Identify which cell holds the provided text, then report its (X, Y) central coordinate. 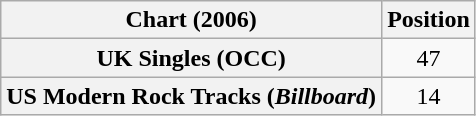
Position (429, 20)
47 (429, 58)
14 (429, 96)
Chart (2006) (192, 20)
UK Singles (OCC) (192, 58)
US Modern Rock Tracks (Billboard) (192, 96)
